Capture the cell that displays the provided text and extract its [X, Y] central coordinate. 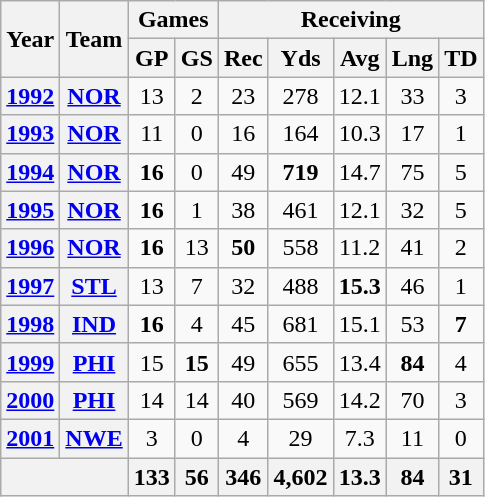
1994 [30, 172]
1997 [30, 286]
GS [196, 58]
17 [412, 134]
14.7 [360, 172]
558 [300, 248]
29 [300, 438]
488 [300, 286]
1996 [30, 248]
NWE [94, 438]
2001 [30, 438]
1993 [30, 134]
346 [243, 477]
461 [300, 210]
11.2 [360, 248]
Year [30, 39]
40 [243, 400]
Yds [300, 58]
Receiving [350, 20]
10.3 [360, 134]
655 [300, 362]
Games [173, 20]
Team [94, 39]
GP [152, 58]
Avg [360, 58]
569 [300, 400]
1992 [30, 96]
13.4 [360, 362]
15.1 [360, 324]
2000 [30, 400]
53 [412, 324]
TD [461, 58]
46 [412, 286]
7.3 [360, 438]
681 [300, 324]
23 [243, 96]
75 [412, 172]
50 [243, 248]
1995 [30, 210]
133 [152, 477]
31 [461, 477]
4,602 [300, 477]
33 [412, 96]
278 [300, 96]
70 [412, 400]
14.2 [360, 400]
56 [196, 477]
45 [243, 324]
1999 [30, 362]
41 [412, 248]
13.3 [360, 477]
STL [94, 286]
Lng [412, 58]
719 [300, 172]
38 [243, 210]
164 [300, 134]
IND [94, 324]
Rec [243, 58]
15.3 [360, 286]
1998 [30, 324]
